Output the (X, Y) coordinate of the center of the cell containing the given text.  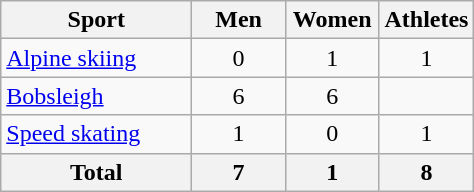
Athletes (426, 20)
Speed skating (96, 134)
7 (239, 172)
Total (96, 172)
Bobsleigh (96, 96)
Women (332, 20)
Sport (96, 20)
Alpine skiing (96, 58)
8 (426, 172)
Men (239, 20)
